Locate the cell with the specified text and output its [X, Y] center coordinate. 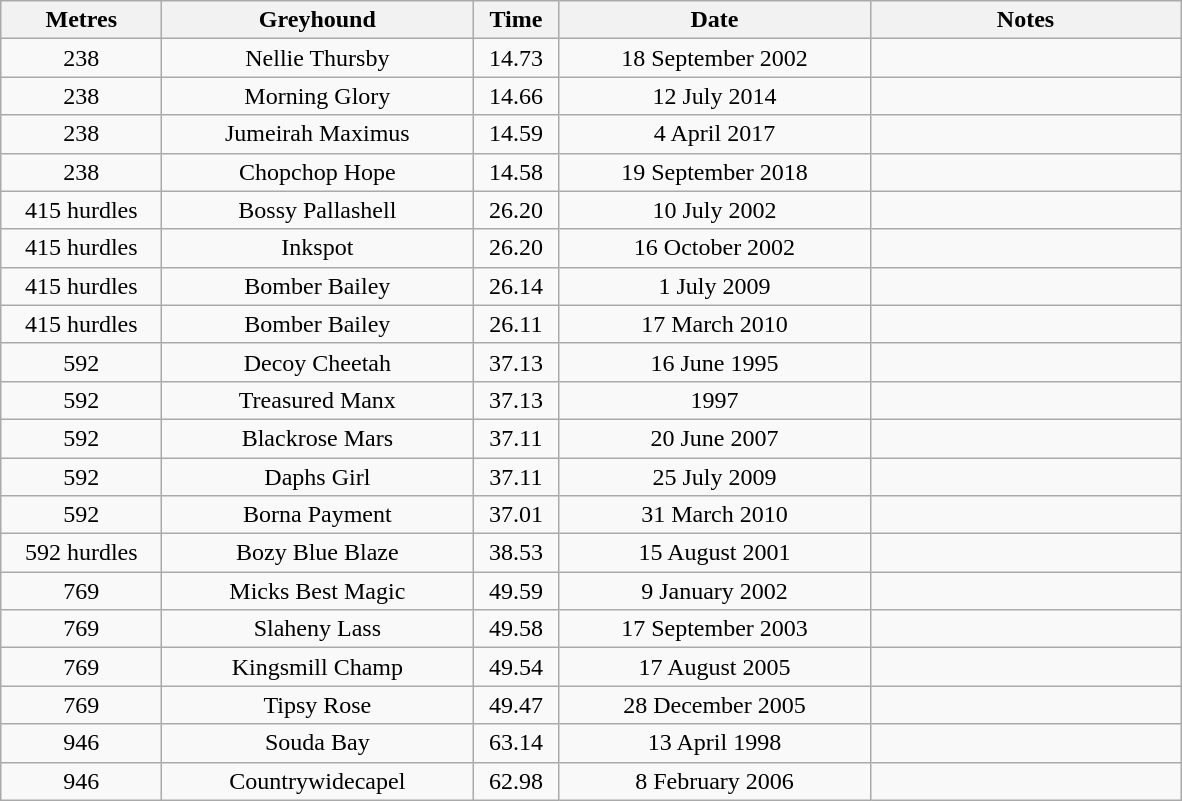
17 September 2003 [714, 629]
9 January 2002 [714, 591]
Notes [1026, 20]
Chopchop Hope [318, 172]
16 June 1995 [714, 362]
Souda Bay [318, 743]
Micks Best Magic [318, 591]
Date [714, 20]
14.66 [516, 96]
Countrywidecapel [318, 781]
26.14 [516, 286]
63.14 [516, 743]
Nellie Thursby [318, 58]
Time [516, 20]
14.58 [516, 172]
8 February 2006 [714, 781]
592 hurdles [82, 553]
38.53 [516, 553]
Treasured Manx [318, 400]
13 April 1998 [714, 743]
1997 [714, 400]
1 July 2009 [714, 286]
31 March 2010 [714, 515]
49.54 [516, 667]
Morning Glory [318, 96]
28 December 2005 [714, 705]
12 July 2014 [714, 96]
Bossy Pallashell [318, 210]
Blackrose Mars [318, 438]
20 June 2007 [714, 438]
Tipsy Rose [318, 705]
15 August 2001 [714, 553]
16 October 2002 [714, 248]
19 September 2018 [714, 172]
Kingsmill Champ [318, 667]
49.47 [516, 705]
4 April 2017 [714, 134]
Inkspot [318, 248]
Borna Payment [318, 515]
49.59 [516, 591]
10 July 2002 [714, 210]
25 July 2009 [714, 477]
62.98 [516, 781]
17 March 2010 [714, 324]
14.73 [516, 58]
17 August 2005 [714, 667]
26.11 [516, 324]
49.58 [516, 629]
Decoy Cheetah [318, 362]
18 September 2002 [714, 58]
Daphs Girl [318, 477]
Greyhound [318, 20]
14.59 [516, 134]
Bozy Blue Blaze [318, 553]
Slaheny Lass [318, 629]
Metres [82, 20]
37.01 [516, 515]
Jumeirah Maximus [318, 134]
